Return the (x, y) coordinate for the center point of the cell that contains the specified text.  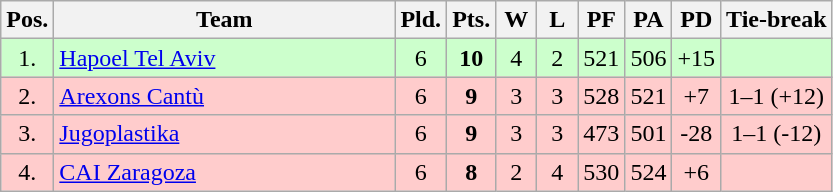
-28 (696, 134)
10 (472, 58)
3. (28, 134)
+7 (696, 96)
PF (602, 20)
2. (28, 96)
473 (602, 134)
1–1 (-12) (777, 134)
Arexons Cantù (224, 96)
530 (602, 172)
501 (648, 134)
PA (648, 20)
Team (224, 20)
524 (648, 172)
W (516, 20)
1–1 (+12) (777, 96)
Tie-break (777, 20)
CAI Zaragoza (224, 172)
L (558, 20)
Pts. (472, 20)
Jugoplastika (224, 134)
+6 (696, 172)
+15 (696, 58)
PD (696, 20)
4. (28, 172)
Hapoel Tel Aviv (224, 58)
Pos. (28, 20)
Pld. (421, 20)
8 (472, 172)
528 (602, 96)
1. (28, 58)
506 (648, 58)
